Return (X, Y) of the center of cell containing provided text 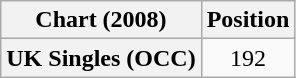
Position (248, 20)
192 (248, 58)
Chart (2008) (101, 20)
UK Singles (OCC) (101, 58)
